Identify which cell holds the provided text, then report its [X, Y] central coordinate. 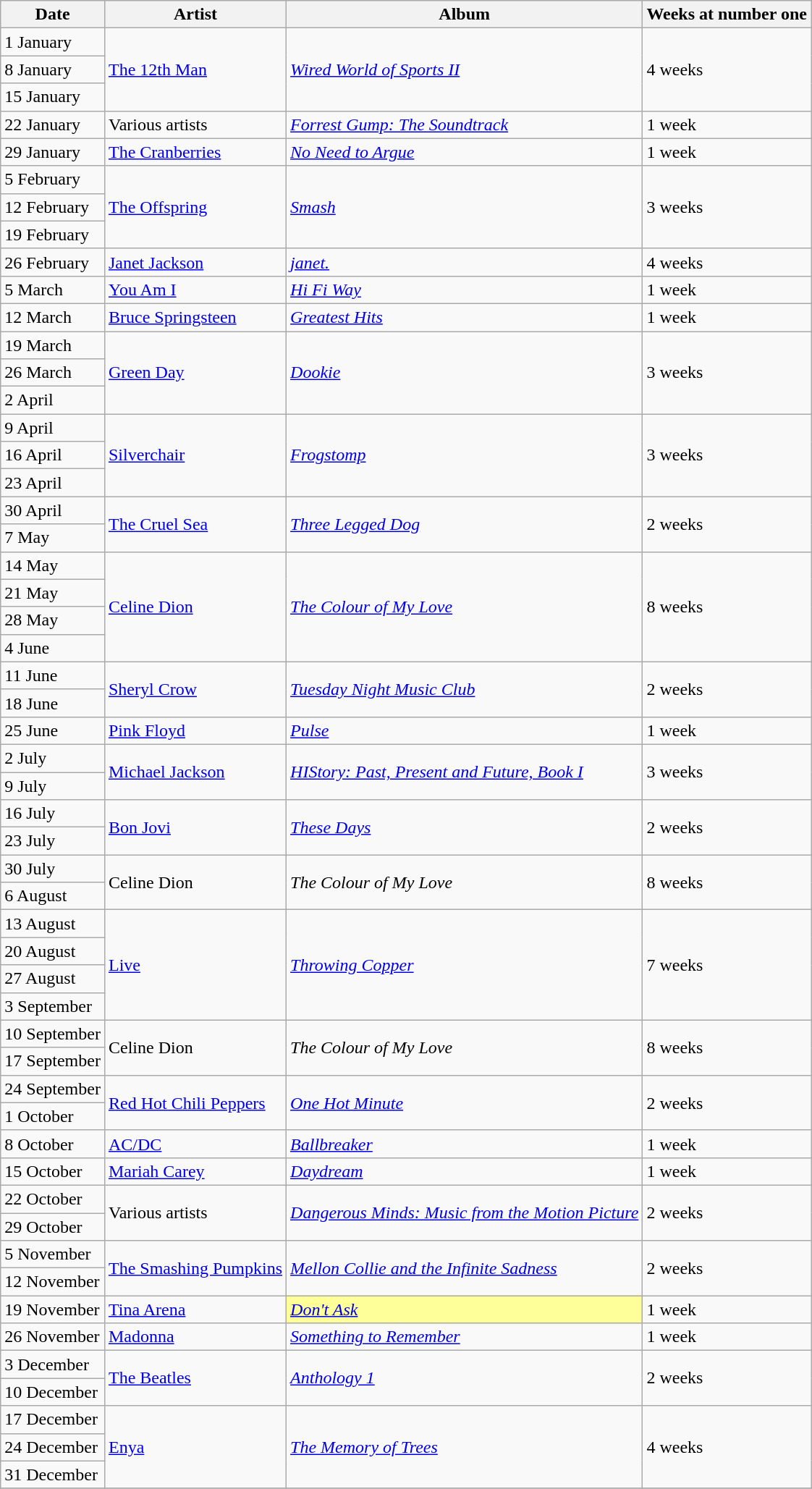
AC/DC [195, 1144]
The Cruel Sea [195, 524]
Album [465, 14]
Dookie [465, 373]
Pulse [465, 730]
21 May [53, 593]
Ballbreaker [465, 1144]
Forrest Gump: The Soundtrack [465, 125]
Janet Jackson [195, 262]
13 August [53, 924]
Weeks at number one [727, 14]
You Am I [195, 290]
Dangerous Minds: Music from the Motion Picture [465, 1212]
5 February [53, 180]
The Beatles [195, 1378]
6 August [53, 896]
4 June [53, 648]
The Memory of Trees [465, 1447]
28 May [53, 620]
23 April [53, 483]
Anthology 1 [465, 1378]
Tina Arena [195, 1309]
22 October [53, 1199]
No Need to Argue [465, 152]
HIStory: Past, Present and Future, Book I [465, 772]
17 December [53, 1420]
Daydream [465, 1171]
2 April [53, 400]
The Offspring [195, 207]
One Hot Minute [465, 1102]
19 March [53, 345]
14 May [53, 565]
Michael Jackson [195, 772]
1 October [53, 1116]
Pink Floyd [195, 730]
25 June [53, 730]
17 September [53, 1061]
The Cranberries [195, 152]
Smash [465, 207]
31 December [53, 1475]
15 October [53, 1171]
Madonna [195, 1337]
29 January [53, 152]
Three Legged Dog [465, 524]
Bon Jovi [195, 827]
Artist [195, 14]
16 April [53, 455]
30 April [53, 510]
Mariah Carey [195, 1171]
Mellon Collie and the Infinite Sadness [465, 1268]
26 February [53, 262]
Tuesday Night Music Club [465, 689]
7 weeks [727, 965]
Something to Remember [465, 1337]
23 July [53, 841]
Sheryl Crow [195, 689]
29 October [53, 1227]
10 September [53, 1034]
Wired World of Sports II [465, 69]
The 12th Man [195, 69]
Greatest Hits [465, 317]
Enya [195, 1447]
19 February [53, 235]
These Days [465, 827]
20 August [53, 951]
Red Hot Chili Peppers [195, 1102]
Hi Fi Way [465, 290]
Live [195, 965]
Date [53, 14]
Green Day [195, 373]
15 January [53, 97]
5 November [53, 1254]
Bruce Springsteen [195, 317]
3 December [53, 1364]
7 May [53, 538]
12 February [53, 207]
9 July [53, 785]
18 June [53, 703]
8 January [53, 69]
5 March [53, 290]
22 January [53, 125]
26 March [53, 373]
24 December [53, 1447]
1 January [53, 42]
2 July [53, 758]
12 March [53, 317]
16 July [53, 814]
11 June [53, 675]
30 July [53, 869]
12 November [53, 1282]
8 October [53, 1144]
24 September [53, 1089]
Frogstomp [465, 455]
3 September [53, 1006]
26 November [53, 1337]
Throwing Copper [465, 965]
19 November [53, 1309]
Silverchair [195, 455]
27 August [53, 979]
10 December [53, 1392]
9 April [53, 428]
The Smashing Pumpkins [195, 1268]
Don't Ask [465, 1309]
janet. [465, 262]
